Search for the cell housing the specified text and yield its (x, y) center coordinate. 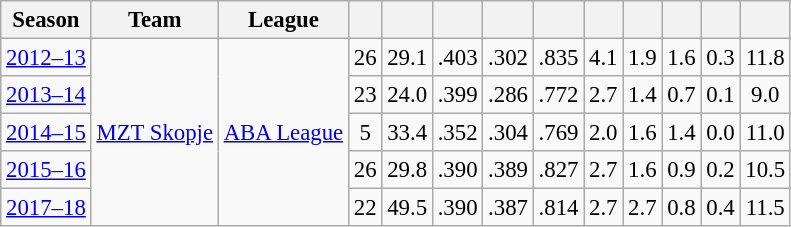
.835 (558, 58)
2015–16 (46, 170)
2.0 (604, 133)
11.5 (765, 208)
League (283, 20)
Season (46, 20)
.389 (508, 170)
29.1 (407, 58)
.352 (457, 133)
11.0 (765, 133)
5 (366, 133)
.399 (457, 95)
.304 (508, 133)
11.8 (765, 58)
.827 (558, 170)
ABA League (283, 133)
0.2 (720, 170)
0.7 (682, 95)
MZT Skopje (154, 133)
10.5 (765, 170)
33.4 (407, 133)
0.8 (682, 208)
2017–18 (46, 208)
.286 (508, 95)
.387 (508, 208)
23 (366, 95)
29.8 (407, 170)
Team (154, 20)
24.0 (407, 95)
.403 (457, 58)
0.3 (720, 58)
22 (366, 208)
0.4 (720, 208)
.814 (558, 208)
2013–14 (46, 95)
.772 (558, 95)
9.0 (765, 95)
49.5 (407, 208)
4.1 (604, 58)
0.1 (720, 95)
2012–13 (46, 58)
.302 (508, 58)
0.9 (682, 170)
0.0 (720, 133)
2014–15 (46, 133)
.769 (558, 133)
1.9 (642, 58)
